Determine the [X, Y] coordinate at the center of the cell enclosing the given text.  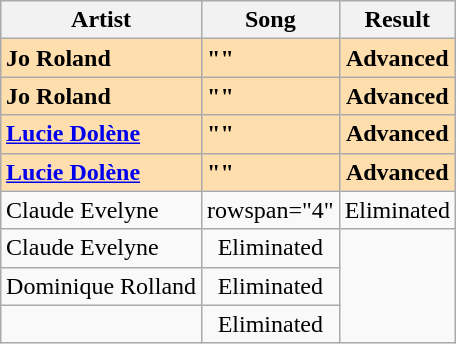
Song [271, 20]
rowspan="4" [271, 210]
Result [397, 20]
Artist [102, 20]
Dominique Rolland [102, 286]
